Identify which cell holds the provided text, then report its [x, y] central coordinate. 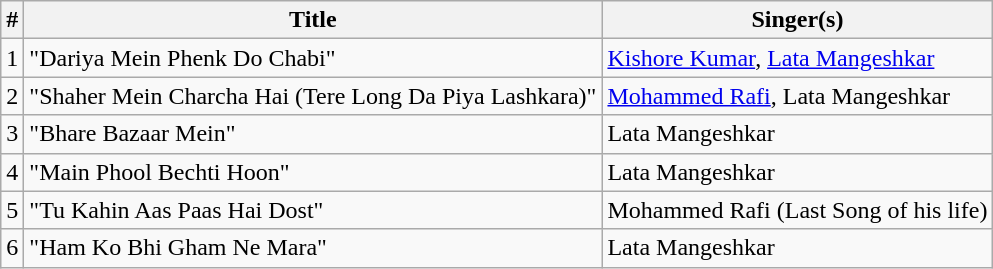
# [12, 20]
1 [12, 58]
6 [12, 248]
"Ham Ko Bhi Gham Ne Mara" [313, 248]
"Tu Kahin Aas Paas Hai Dost" [313, 210]
"Bhare Bazaar Mein" [313, 134]
Kishore Kumar, Lata Mangeshkar [798, 58]
5 [12, 210]
"Main Phool Bechti Hoon" [313, 172]
Mohammed Rafi, Lata Mangeshkar [798, 96]
Title [313, 20]
"Dariya Mein Phenk Do Chabi" [313, 58]
4 [12, 172]
Mohammed Rafi (Last Song of his life) [798, 210]
2 [12, 96]
"Shaher Mein Charcha Hai (Tere Long Da Piya Lashkara)" [313, 96]
Singer(s) [798, 20]
3 [12, 134]
